For the text-containing cell, return its midpoint in [X, Y] coordinate format. 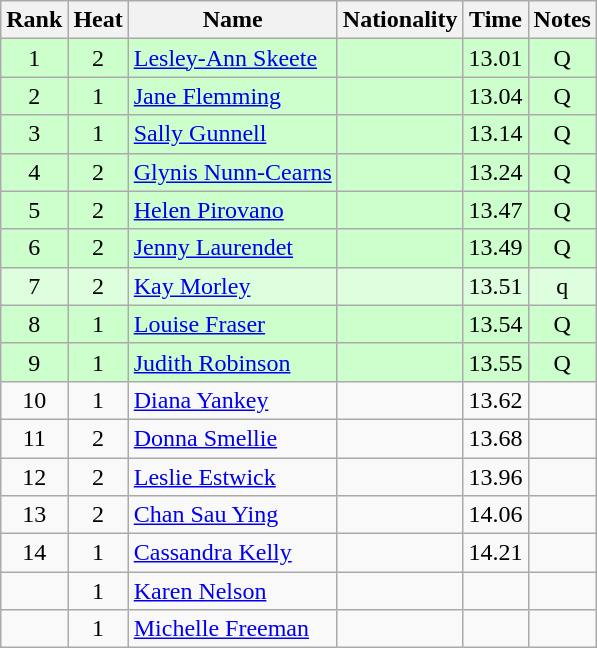
Jane Flemming [232, 96]
Helen Pirovano [232, 210]
Diana Yankey [232, 400]
Sally Gunnell [232, 134]
14.21 [496, 553]
7 [34, 286]
8 [34, 324]
Glynis Nunn-Cearns [232, 172]
13.14 [496, 134]
12 [34, 477]
Notes [562, 20]
Name [232, 20]
Donna Smellie [232, 438]
Nationality [400, 20]
Rank [34, 20]
Time [496, 20]
13.04 [496, 96]
13.01 [496, 58]
13.62 [496, 400]
13.51 [496, 286]
Cassandra Kelly [232, 553]
13.54 [496, 324]
14.06 [496, 515]
11 [34, 438]
Louise Fraser [232, 324]
Chan Sau Ying [232, 515]
14 [34, 553]
13.47 [496, 210]
13.96 [496, 477]
13.68 [496, 438]
Michelle Freeman [232, 629]
3 [34, 134]
Lesley-Ann Skeete [232, 58]
9 [34, 362]
5 [34, 210]
13.24 [496, 172]
Jenny Laurendet [232, 248]
13 [34, 515]
4 [34, 172]
6 [34, 248]
13.49 [496, 248]
Heat [98, 20]
Leslie Estwick [232, 477]
13.55 [496, 362]
q [562, 286]
Kay Morley [232, 286]
10 [34, 400]
Judith Robinson [232, 362]
Karen Nelson [232, 591]
